Scan for the cell matching the given text and deliver its [x, y] coordinate at center. 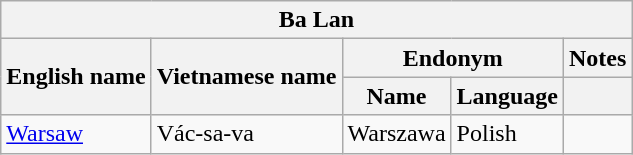
English name [76, 77]
Polish [507, 134]
Name [396, 96]
Warszawa [396, 134]
Vác-sa-va [246, 134]
Notes [598, 58]
Language [507, 96]
Ba Lan [316, 20]
Vietnamese name [246, 77]
Warsaw [76, 134]
Endonym [453, 58]
